Pinpoint the cell where the given text exists, returning its (x, y) midpoint coordinate. 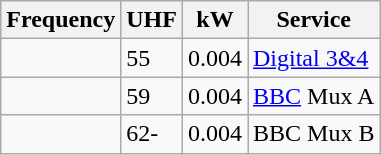
55 (152, 58)
59 (152, 96)
BBC Mux A (314, 96)
UHF (152, 20)
BBC Mux B (314, 134)
Digital 3&4 (314, 58)
Service (314, 20)
Frequency (61, 20)
kW (214, 20)
62- (152, 134)
